Identify which cell holds the provided text, then report its (x, y) central coordinate. 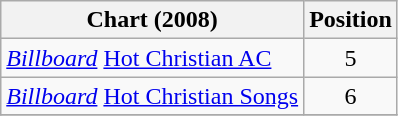
Billboard Hot Christian Songs (152, 96)
Chart (2008) (152, 20)
Position (351, 20)
5 (351, 58)
6 (351, 96)
Billboard Hot Christian AC (152, 58)
